Return (X, Y) of the center of cell containing provided text 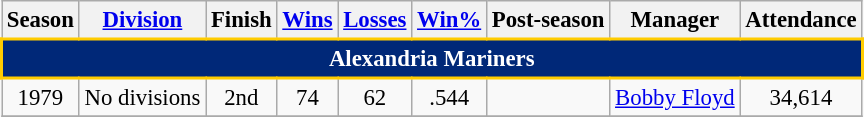
No divisions (142, 97)
74 (308, 97)
Win% (450, 20)
1979 (41, 97)
2nd (242, 97)
.544 (450, 97)
62 (375, 97)
Wins (308, 20)
Bobby Floyd (675, 97)
Finish (242, 20)
Season (41, 20)
34,614 (801, 97)
Attendance (801, 20)
Manager (675, 20)
Losses (375, 20)
Alexandria Mariners (432, 58)
Post-season (548, 20)
Division (142, 20)
